For the text-containing cell, return its midpoint in (x, y) coordinate format. 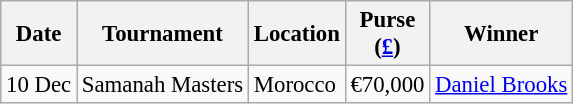
Tournament (162, 34)
10 Dec (39, 85)
Daniel Brooks (502, 85)
Purse(£) (388, 34)
Morocco (296, 85)
Date (39, 34)
Location (296, 34)
€70,000 (388, 85)
Winner (502, 34)
Samanah Masters (162, 85)
